Determine the [X, Y] coordinate at the center of the cell enclosing the given text.  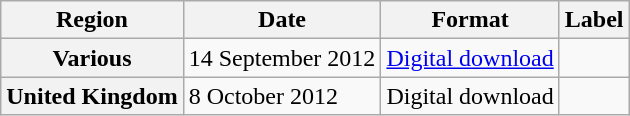
14 September 2012 [282, 58]
8 October 2012 [282, 96]
Region [92, 20]
United Kingdom [92, 96]
Various [92, 58]
Label [594, 20]
Format [470, 20]
Date [282, 20]
